From the cell containing the given text, extract its center point as (X, Y) coordinate. 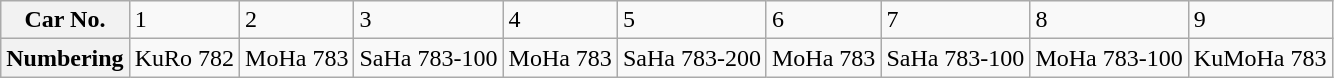
2 (297, 20)
3 (428, 20)
9 (1260, 20)
KuMoHa 783 (1260, 58)
5 (692, 20)
6 (823, 20)
Numbering (65, 58)
7 (956, 20)
8 (1109, 20)
SaHa 783-200 (692, 58)
Car No. (65, 20)
KuRo 782 (184, 58)
1 (184, 20)
MoHa 783-100 (1109, 58)
4 (560, 20)
